Capture the cell that displays the provided text and extract its (x, y) central coordinate. 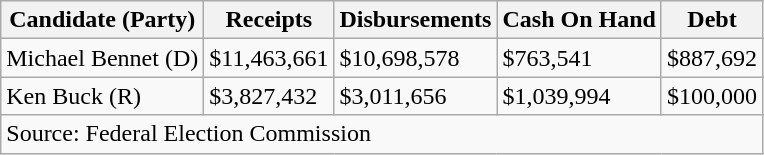
Receipts (269, 20)
Ken Buck (R) (102, 96)
Candidate (Party) (102, 20)
Michael Bennet (D) (102, 58)
Disbursements (416, 20)
$887,692 (712, 58)
Source: Federal Election Commission (382, 134)
$3,011,656 (416, 96)
$100,000 (712, 96)
$11,463,661 (269, 58)
$3,827,432 (269, 96)
$763,541 (579, 58)
Debt (712, 20)
$10,698,578 (416, 58)
Cash On Hand (579, 20)
$1,039,994 (579, 96)
